Scan for the cell matching the given text and deliver its [x, y] coordinate at center. 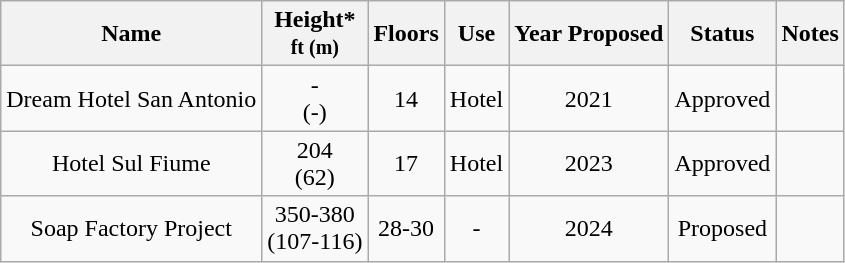
Soap Factory Project [132, 228]
Proposed [722, 228]
- [476, 228]
2023 [589, 164]
Notes [810, 34]
Hotel Sul Fiume [132, 164]
Use [476, 34]
Dream Hotel San Antonio [132, 98]
14 [406, 98]
350-380(107-116) [315, 228]
2024 [589, 228]
Status [722, 34]
204(62) [315, 164]
Year Proposed [589, 34]
17 [406, 164]
-(-) [315, 98]
Height*ft (m) [315, 34]
28-30 [406, 228]
Floors [406, 34]
Name [132, 34]
2021 [589, 98]
